Search for the cell housing the specified text and yield its [x, y] center coordinate. 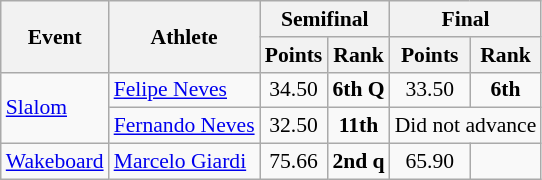
11th [358, 126]
Fernando Neves [184, 126]
Marcelo Giardi [184, 162]
75.66 [294, 162]
6th Q [358, 90]
6th [506, 90]
Slalom [55, 108]
65.90 [430, 162]
Event [55, 36]
2nd q [358, 162]
32.50 [294, 126]
Wakeboard [55, 162]
Athlete [184, 36]
Felipe Neves [184, 90]
Semifinal [325, 19]
Did not advance [466, 126]
33.50 [430, 90]
34.50 [294, 90]
Final [466, 19]
